Output the [x, y] coordinate of the center of the cell containing the given text.  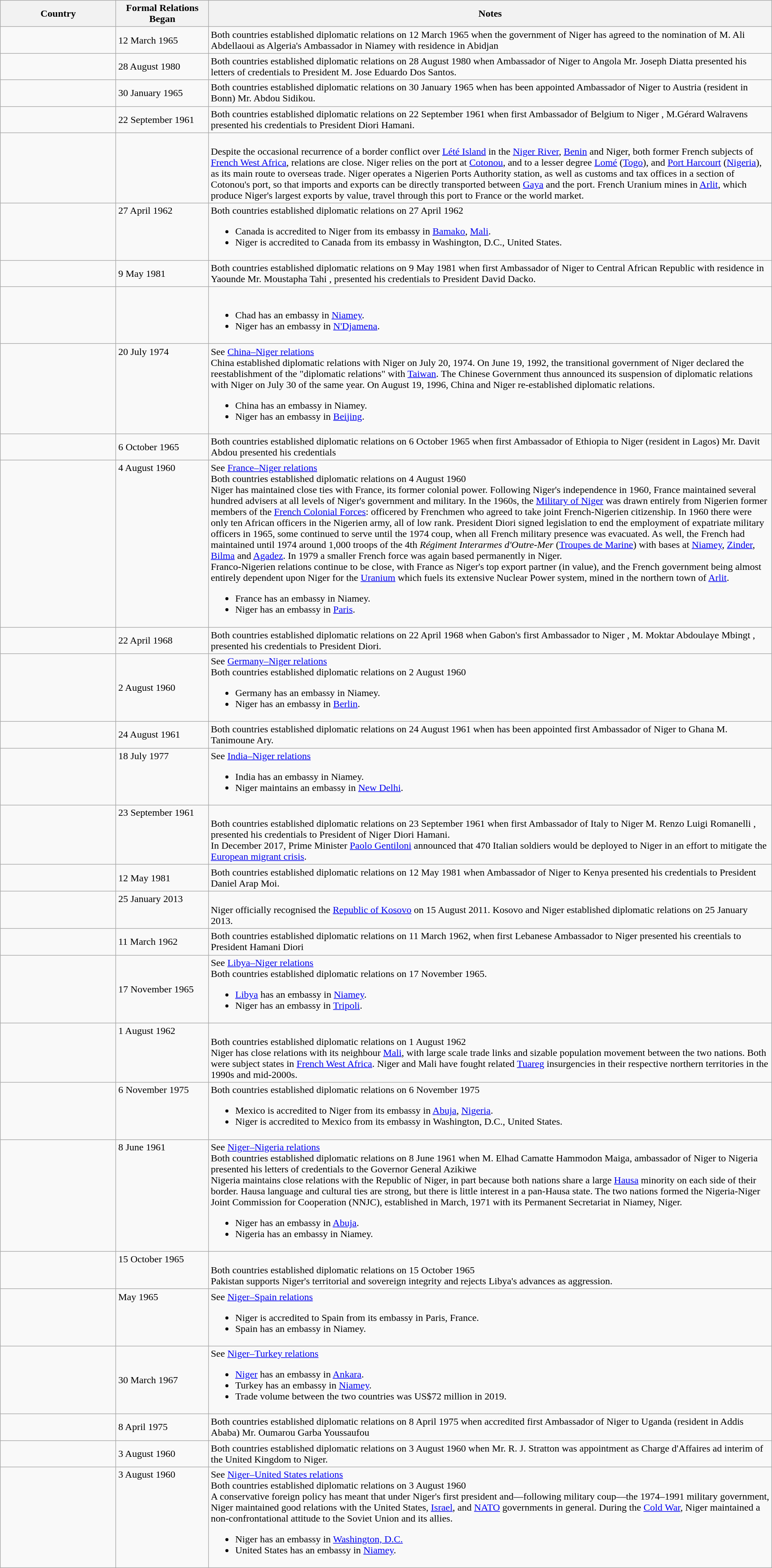
9 May 1981 [162, 274]
Formal Relations Began [162, 14]
See India–Niger relationsIndia has an embassy in Niamey.Niger maintains an embassy in New Delhi. [490, 777]
Both countries established diplomatic relations on 24 August 1961 when has been appointed first Ambassador of Niger to Ghana M. Tanimoune Ary. [490, 735]
6 October 1965 [162, 447]
4 August 1960 [162, 543]
1 August 1962 [162, 1053]
23 September 1961 [162, 835]
Niger officially recognised the Republic of Kosovo on 15 August 2011. Kosovo and Niger established diplomatic relations on 25 January 2013. [490, 910]
17 November 1965 [162, 989]
25 January 2013 [162, 910]
8 April 1975 [162, 1427]
27 April 1962 [162, 232]
30 March 1967 [162, 1380]
15 October 1965 [162, 1270]
22 April 1968 [162, 640]
8 June 1961 [162, 1195]
30 January 1965 [162, 93]
Country [58, 14]
Notes [490, 14]
24 August 1961 [162, 735]
12 March 1965 [162, 40]
See Niger–Spain relationsNiger is accredited to Spain from its embassy in Paris, France.Spain has an embassy in Niamey. [490, 1317]
2 August 1960 [162, 688]
28 August 1980 [162, 67]
12 May 1981 [162, 878]
11 March 1962 [162, 942]
May 1965 [162, 1317]
22 September 1961 [162, 120]
20 July 1974 [162, 388]
18 July 1977 [162, 777]
6 November 1975 [162, 1111]
Chad has an embassy in Niamey.Niger has an embassy in N'Djamena. [490, 315]
